For the text-containing cell, return its midpoint in (X, Y) coordinate format. 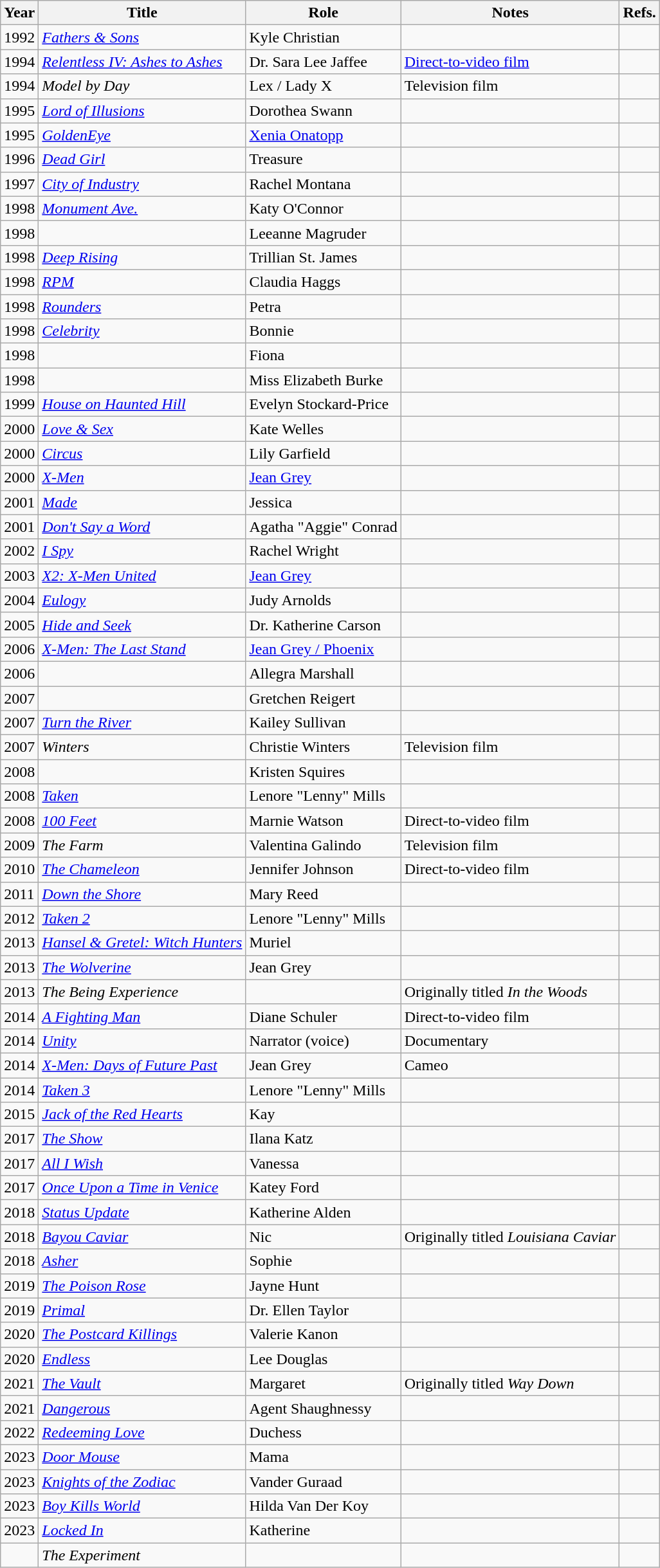
Lily Garfield (323, 453)
Kay (323, 1115)
Agent Shaughnessy (323, 1408)
1992 (19, 37)
1996 (19, 160)
Jean Grey / Phoenix (323, 649)
The Farm (142, 845)
Lord of Illusions (142, 111)
2015 (19, 1115)
Rachel Wright (323, 551)
Jayne Hunt (323, 1286)
GoldenEye (142, 135)
The Being Experience (142, 992)
Winters (142, 747)
Celebrity (142, 331)
Fathers & Sons (142, 37)
Door Mouse (142, 1457)
2011 (19, 894)
Bonnie (323, 331)
Judy Arnolds (323, 600)
Kailey Sullivan (323, 723)
Kyle Christian (323, 37)
100 Feet (142, 821)
Ilana Katz (323, 1139)
Hide and Seek (142, 624)
Taken 2 (142, 918)
Cameo (510, 1065)
Originally titled Louisiana Caviar (510, 1237)
Fiona (323, 356)
Redeeming Love (142, 1432)
Valentina Galindo (323, 845)
Notes (510, 13)
Evelyn Stockard-Price (323, 405)
Lee Douglas (323, 1359)
The Poison Rose (142, 1286)
Monument Ave. (142, 208)
Endless (142, 1359)
Mary Reed (323, 894)
Model by Day (142, 86)
Trillian St. James (323, 257)
Muriel (323, 943)
Jessica (323, 502)
Gretchen Reigert (323, 698)
Katy O'Connor (323, 208)
Taken (142, 796)
Boy Kills World (142, 1506)
Asher (142, 1261)
Made (142, 502)
House on Haunted Hill (142, 405)
Down the Shore (142, 894)
X2: X-Men United (142, 576)
Role (323, 13)
Primal (142, 1310)
Eulogy (142, 600)
2010 (19, 870)
Treasure (323, 160)
Title (142, 13)
Rachel Montana (323, 184)
2022 (19, 1432)
Originally titled In the Woods (510, 992)
1999 (19, 405)
Sophie (323, 1261)
I Spy (142, 551)
Katherine Alden (323, 1212)
Dr. Ellen Taylor (323, 1310)
Claudia Haggs (323, 282)
Circus (142, 453)
Marnie Watson (323, 821)
2002 (19, 551)
Love & Sex (142, 429)
2003 (19, 576)
Vanessa (323, 1163)
Christie Winters (323, 747)
Rounders (142, 307)
Turn the River (142, 723)
Dangerous (142, 1408)
Narrator (voice) (323, 1041)
Katey Ford (323, 1188)
Deep Rising (142, 257)
Knights of the Zodiac (142, 1481)
Mama (323, 1457)
1997 (19, 184)
X-Men: The Last Stand (142, 649)
The Chameleon (142, 870)
Kate Welles (323, 429)
Miss Elizabeth Burke (323, 380)
Agatha "Aggie" Conrad (323, 527)
Katherine (323, 1531)
RPM (142, 282)
Duchess (323, 1432)
Dr. Sara Lee Jaffee (323, 62)
Vander Guraad (323, 1481)
Taken 3 (142, 1090)
Diane Schuler (323, 1016)
X-Men (142, 478)
Hansel & Gretel: Witch Hunters (142, 943)
Locked In (142, 1531)
Year (19, 13)
2004 (19, 600)
A Fighting Man (142, 1016)
The Show (142, 1139)
Dorothea Swann (323, 111)
Leeanne Magruder (323, 233)
Bayou Caviar (142, 1237)
Hilda Van Der Koy (323, 1506)
The Postcard Killings (142, 1335)
X-Men: Days of Future Past (142, 1065)
The Experiment (142, 1555)
Kristen Squires (323, 772)
Status Update (142, 1212)
The Vault (142, 1383)
2012 (19, 918)
Jennifer Johnson (323, 870)
Dead Girl (142, 160)
Refs. (639, 13)
Once Upon a Time in Venice (142, 1188)
Originally titled Way Down (510, 1383)
Allegra Marshall (323, 673)
Documentary (510, 1041)
Don't Say a Word (142, 527)
City of Industry (142, 184)
Lex / Lady X (323, 86)
All I Wish (142, 1163)
2005 (19, 624)
Jack of the Red Hearts (142, 1115)
Nic (323, 1237)
Xenia Onatopp (323, 135)
Petra (323, 307)
Margaret (323, 1383)
Unity (142, 1041)
Dr. Katherine Carson (323, 624)
The Wolverine (142, 967)
2009 (19, 845)
Valerie Kanon (323, 1335)
Relentless IV: Ashes to Ashes (142, 62)
